Search for the cell housing the specified text and yield its [X, Y] center coordinate. 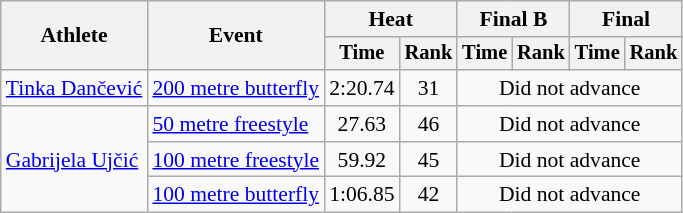
Event [236, 36]
50 metre freestyle [236, 124]
Tinka Dančević [74, 88]
Final [626, 19]
Athlete [74, 36]
1:06.85 [362, 195]
100 metre freestyle [236, 160]
31 [429, 88]
2:20.74 [362, 88]
Heat [390, 19]
42 [429, 195]
100 metre butterfly [236, 195]
46 [429, 124]
200 metre butterfly [236, 88]
27.63 [362, 124]
Final B [513, 19]
Gabrijela Ujčić [74, 160]
59.92 [362, 160]
45 [429, 160]
